Search for the cell housing the specified text and yield its [X, Y] center coordinate. 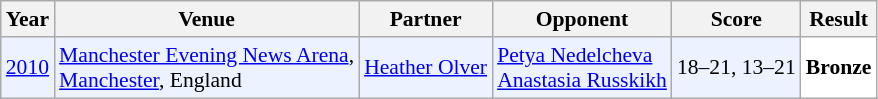
2010 [28, 68]
Result [839, 19]
Year [28, 19]
Petya Nedelcheva Anastasia Russkikh [582, 68]
Venue [206, 19]
Opponent [582, 19]
18–21, 13–21 [736, 68]
Manchester Evening News Arena,Manchester, England [206, 68]
Heather Olver [426, 68]
Partner [426, 19]
Bronze [839, 68]
Score [736, 19]
